From the cell containing the given text, extract its center point as [X, Y] coordinate. 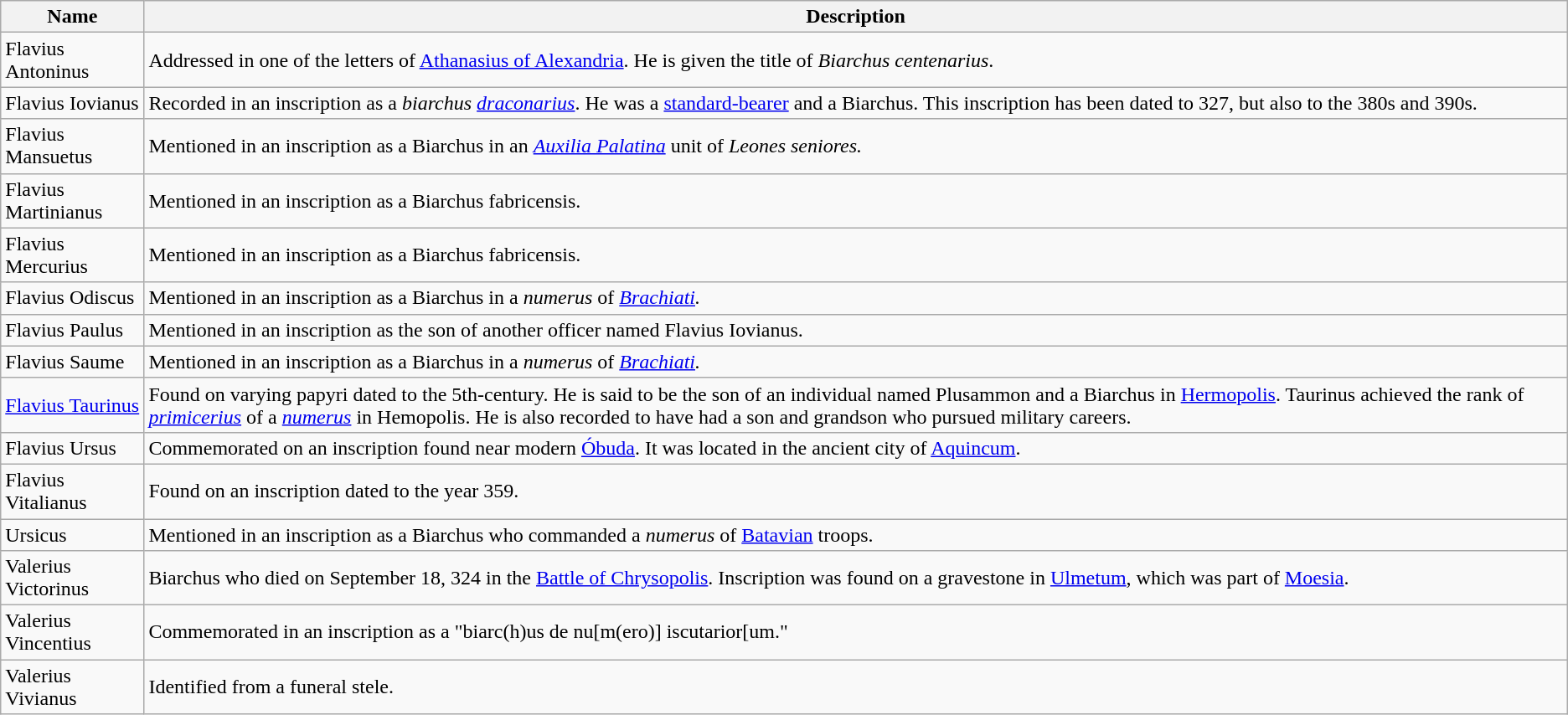
Valerius Vivianus [72, 687]
Flavius Iovianus [72, 103]
Mentioned in an inscription as a Biarchus in an Auxilia Palatina unit of Leones seniores. [856, 146]
Mentioned in an inscription as a Biarchus who commanded a numerus of Batavian troops. [856, 535]
Flavius Antoninus [72, 60]
Flavius Odiscus [72, 298]
Flavius Vitalianus [72, 491]
Ursicus [72, 535]
Flavius Mansuetus [72, 146]
Valerius Vincentius [72, 633]
Flavius Martinianus [72, 201]
Flavius Taurinus [72, 405]
Found on an inscription dated to the year 359. [856, 491]
Commemorated on an inscription found near modern Óbuda. It was located in the ancient city of Aquincum. [856, 448]
Name [72, 17]
Mentioned in an inscription as the son of another officer named Flavius Iovianus. [856, 330]
Description [856, 17]
Commemorated in an inscription as a "biarc(h)us de nu[m(ero)] iscutarior[um." [856, 633]
Addressed in one of the letters of Athanasius of Alexandria. He is given the title of Biarchus centenarius. [856, 60]
Biarchus who died on September 18, 324 in the Battle of Chrysopolis. Inscription was found on a gravestone in Ulmetum, which was part of Moesia. [856, 578]
Flavius Ursus [72, 448]
Flavius Mercurius [72, 255]
Valerius Victorinus [72, 578]
Flavius Paulus [72, 330]
Flavius Saume [72, 362]
Identified from a funeral stele. [856, 687]
